Find where the given text appears and provide that cell's center as [x, y] coordinate. 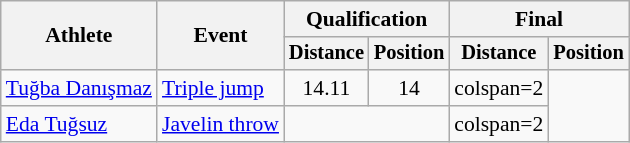
14.11 [326, 88]
Triple jump [220, 88]
Event [220, 36]
Tuğba Danışmaz [79, 88]
Final [538, 19]
Javelin throw [220, 124]
Qualification [366, 19]
14 [409, 88]
Athlete [79, 36]
Eda Tuğsuz [79, 124]
